Extract the [x, y] coordinate from the center of the cell holding the provided text.  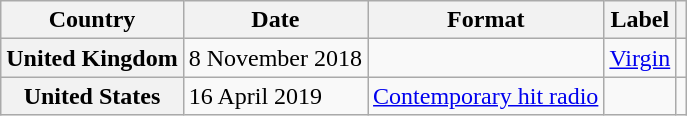
United States [92, 96]
Format [486, 20]
United Kingdom [92, 58]
Date [275, 20]
Country [92, 20]
16 April 2019 [275, 96]
Label [640, 20]
8 November 2018 [275, 58]
Virgin [640, 58]
Contemporary hit radio [486, 96]
